Return the (X, Y) coordinate for the center point of the cell that contains the specified text.  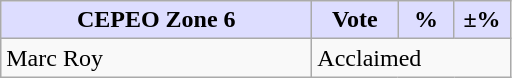
Marc Roy (156, 58)
Acclaimed (411, 58)
CEPEO Zone 6 (156, 20)
% (426, 20)
Vote (355, 20)
±% (482, 20)
